Return (X, Y) of the center of cell containing provided text 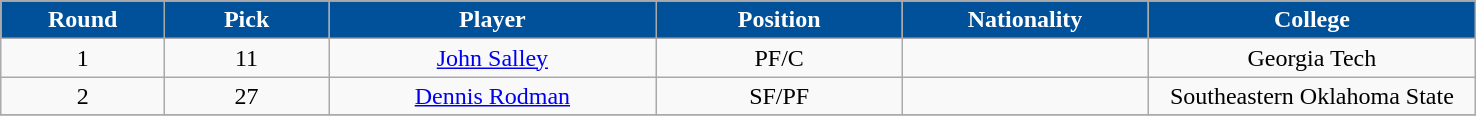
SF/PF (779, 96)
Player (492, 20)
Georgia Tech (1312, 58)
College (1312, 20)
Southeastern Oklahoma State (1312, 96)
Dennis Rodman (492, 96)
2 (83, 96)
1 (83, 58)
11 (247, 58)
John Salley (492, 58)
Position (779, 20)
27 (247, 96)
PF/C (779, 58)
Round (83, 20)
Nationality (1025, 20)
Pick (247, 20)
